Capture the cell that displays the provided text and extract its [x, y] central coordinate. 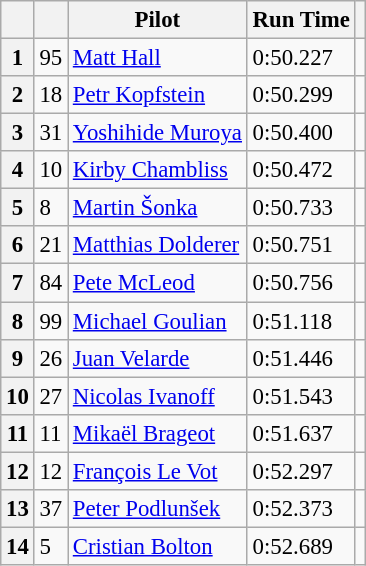
Kirby Chambliss [158, 170]
0:50.400 [301, 133]
0:52.373 [301, 509]
31 [50, 133]
0:50.756 [301, 283]
0:50.751 [301, 245]
Martin Šonka [158, 208]
0:50.733 [301, 208]
0:51.543 [301, 396]
Petr Kopfstein [158, 95]
Mikaël Brageot [158, 433]
9 [18, 358]
14 [18, 546]
Pete McLeod [158, 283]
Nicolas Ivanoff [158, 396]
95 [50, 58]
Peter Podlunšek [158, 509]
1 [18, 58]
27 [50, 396]
26 [50, 358]
0:52.297 [301, 471]
0:52.689 [301, 546]
13 [18, 509]
Pilot [158, 20]
Run Time [301, 20]
6 [18, 245]
0:51.637 [301, 433]
0:51.446 [301, 358]
Matt Hall [158, 58]
37 [50, 509]
Yoshihide Muroya [158, 133]
François Le Vot [158, 471]
3 [18, 133]
84 [50, 283]
0:50.299 [301, 95]
99 [50, 321]
4 [18, 170]
0:50.227 [301, 58]
Matthias Dolderer [158, 245]
0:50.472 [301, 170]
2 [18, 95]
18 [50, 95]
Michael Goulian [158, 321]
Juan Velarde [158, 358]
0:51.118 [301, 321]
7 [18, 283]
Cristian Bolton [158, 546]
21 [50, 245]
